From the cell containing the given text, extract its center point as (x, y) coordinate. 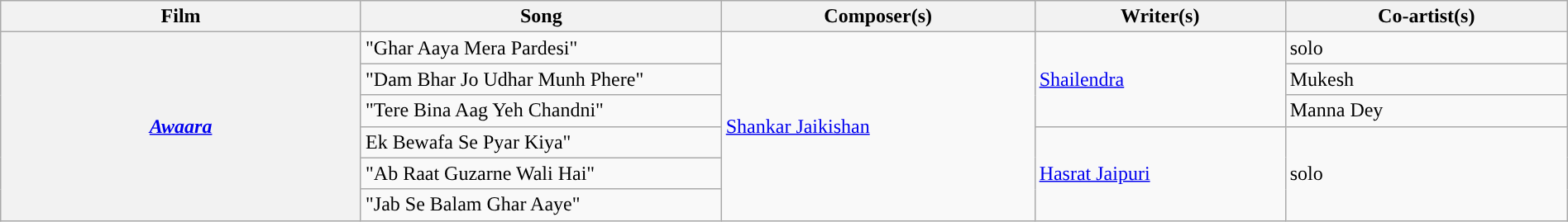
"Dam Bhar Jo Udhar Munh Phere" (541, 79)
Co-artist(s) (1426, 17)
Awaara (181, 126)
Song (541, 17)
Manna Dey (1426, 111)
"Ab Raat Guzarne Wali Hai" (541, 173)
Writer(s) (1159, 17)
Film (181, 17)
"Ghar Aaya Mera Pardesi" (541, 48)
"Tere Bina Aag Yeh Chandni" (541, 111)
Ek Bewafa Se Pyar Kiya" (541, 142)
Mukesh (1426, 79)
Shankar Jaikishan (878, 126)
Composer(s) (878, 17)
Hasrat Jaipuri (1159, 173)
Shailendra (1159, 79)
"Jab Se Balam Ghar Aaye" (541, 205)
